Scan for the cell matching the given text and deliver its (x, y) coordinate at center. 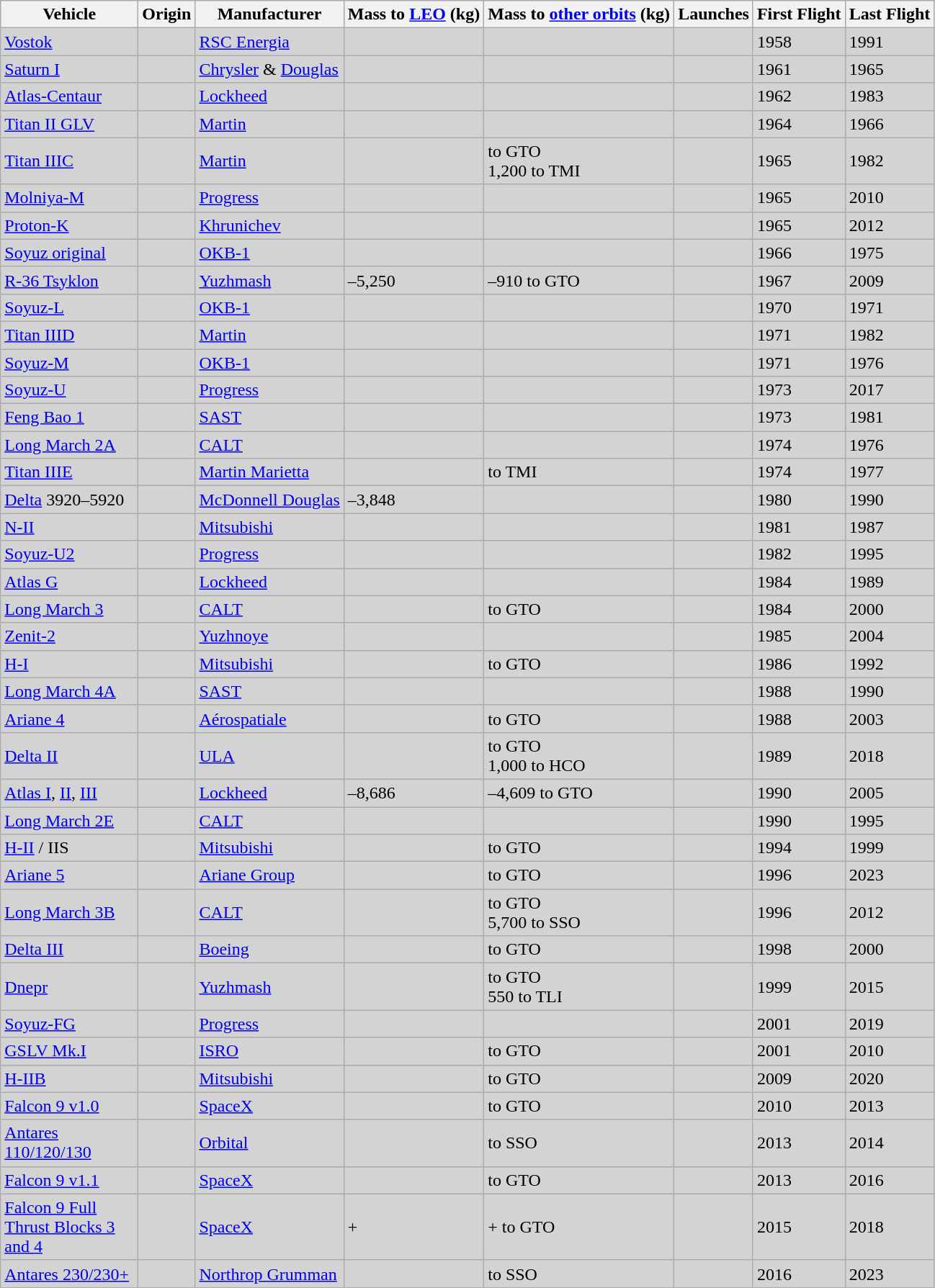
2019 (890, 1024)
Molniya-M (69, 198)
+ (413, 1227)
Long March 4A (69, 691)
Chrysler & Douglas (269, 69)
1975 (890, 253)
1998 (799, 950)
Yuzhnoye (269, 636)
Vehicle (69, 14)
Launches (714, 14)
Titan IIIE (69, 472)
Mass to LEO (kg) (413, 14)
1958 (799, 42)
–8,686 (413, 793)
Soyuz-U2 (69, 554)
Falcon 9 v1.0 (69, 1106)
Boeing (269, 950)
Delta II (69, 756)
Northrop Grumman (269, 1274)
Delta III (69, 950)
–3,848 (413, 500)
1967 (799, 280)
Origin (167, 14)
Long March 3 (69, 609)
Soyuz original (69, 253)
RSC Energia (269, 42)
2005 (890, 793)
Vostok (69, 42)
Atlas-Centaur (69, 96)
Soyuz-FG (69, 1024)
R-36 Tsyklon (69, 280)
2014 (890, 1143)
2017 (890, 390)
1986 (799, 664)
Feng Bao 1 (69, 418)
ISRO (269, 1051)
Ariane 5 (69, 875)
Falcon 9 Full Thrust Blocks 3 and 4 (69, 1227)
Mass to other orbits (kg) (579, 14)
Titan IIID (69, 335)
Zenit-2 (69, 636)
–5,250 (413, 280)
Long March 2A (69, 445)
1985 (799, 636)
McDonnell Douglas (269, 500)
1962 (799, 96)
Soyuz-L (69, 307)
to TMI (579, 472)
First Flight (799, 14)
H-II / IIS (69, 848)
1994 (799, 848)
Manufacturer (269, 14)
Dnepr (69, 986)
2020 (890, 1078)
Khrunichev (269, 225)
to GTO 1,000 to HCO (579, 756)
Ariane Group (269, 875)
Last Flight (890, 14)
GSLV Mk.I (69, 1051)
to GTO1,200 to TMI (579, 161)
Atlas I, II, III (69, 793)
1992 (890, 664)
Soyuz-M (69, 362)
1987 (890, 527)
Delta 3920–5920 (69, 500)
1970 (799, 307)
2004 (890, 636)
to GTO 550 to TLI (579, 986)
Soyuz-U (69, 390)
H-IIB (69, 1078)
Antares 230/230+ (69, 1274)
1977 (890, 472)
Long March 3B (69, 913)
1961 (799, 69)
Ariane 4 (69, 719)
1980 (799, 500)
–910 to GTO (579, 280)
H-I (69, 664)
to GTO 5,700 to SSO (579, 913)
Orbital (269, 1143)
ULA (269, 756)
Titan II GLV (69, 124)
+ to GTO (579, 1227)
1991 (890, 42)
Atlas G (69, 582)
2003 (890, 719)
Long March 2E (69, 820)
Aérospatiale (269, 719)
Proton-K (69, 225)
–4,609 to GTO (579, 793)
Falcon 9 v1.1 (69, 1180)
N-II (69, 527)
1983 (890, 96)
Antares 110/120/130 (69, 1143)
Titan IIIC (69, 161)
1964 (799, 124)
Martin Marietta (269, 472)
Saturn I (69, 69)
